Locate the cell with the specified text and output its [X, Y] center coordinate. 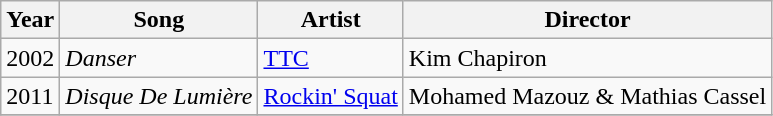
Year [30, 20]
Director [587, 20]
Artist [330, 20]
2011 [30, 96]
TTC [330, 58]
Rockin' Squat [330, 96]
Disque De Lumière [159, 96]
Mohamed Mazouz & Mathias Cassel [587, 96]
Song [159, 20]
Danser [159, 58]
Kim Chapiron [587, 58]
2002 [30, 58]
